Capture the cell that displays the provided text and extract its (X, Y) central coordinate. 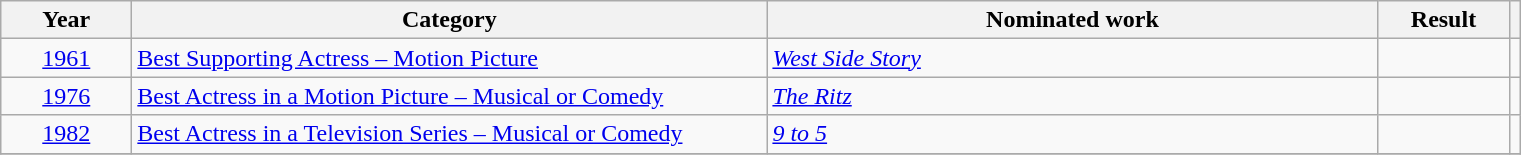
Best Actress in a Motion Picture – Musical or Comedy (450, 96)
1961 (66, 58)
9 to 5 (1072, 134)
Nominated work (1072, 20)
Best Actress in a Television Series – Musical or Comedy (450, 134)
Result (1444, 20)
Best Supporting Actress – Motion Picture (450, 58)
The Ritz (1072, 96)
Year (66, 20)
1982 (66, 134)
West Side Story (1072, 58)
Category (450, 20)
1976 (66, 96)
